Provide the [X, Y] coordinate of the cell's center where the given text is located.  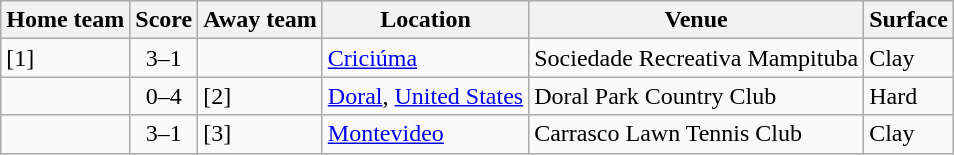
Sociedade Recreativa Mampituba [696, 58]
Montevideo [425, 134]
Location [425, 20]
[3] [260, 134]
Home team [66, 20]
Away team [260, 20]
Doral Park Country Club [696, 96]
[2] [260, 96]
Carrasco Lawn Tennis Club [696, 134]
Hard [909, 96]
0–4 [164, 96]
Criciúma [425, 58]
Venue [696, 20]
Doral, United States [425, 96]
[1] [66, 58]
Score [164, 20]
Surface [909, 20]
